Identify which cell holds the provided text, then report its (X, Y) central coordinate. 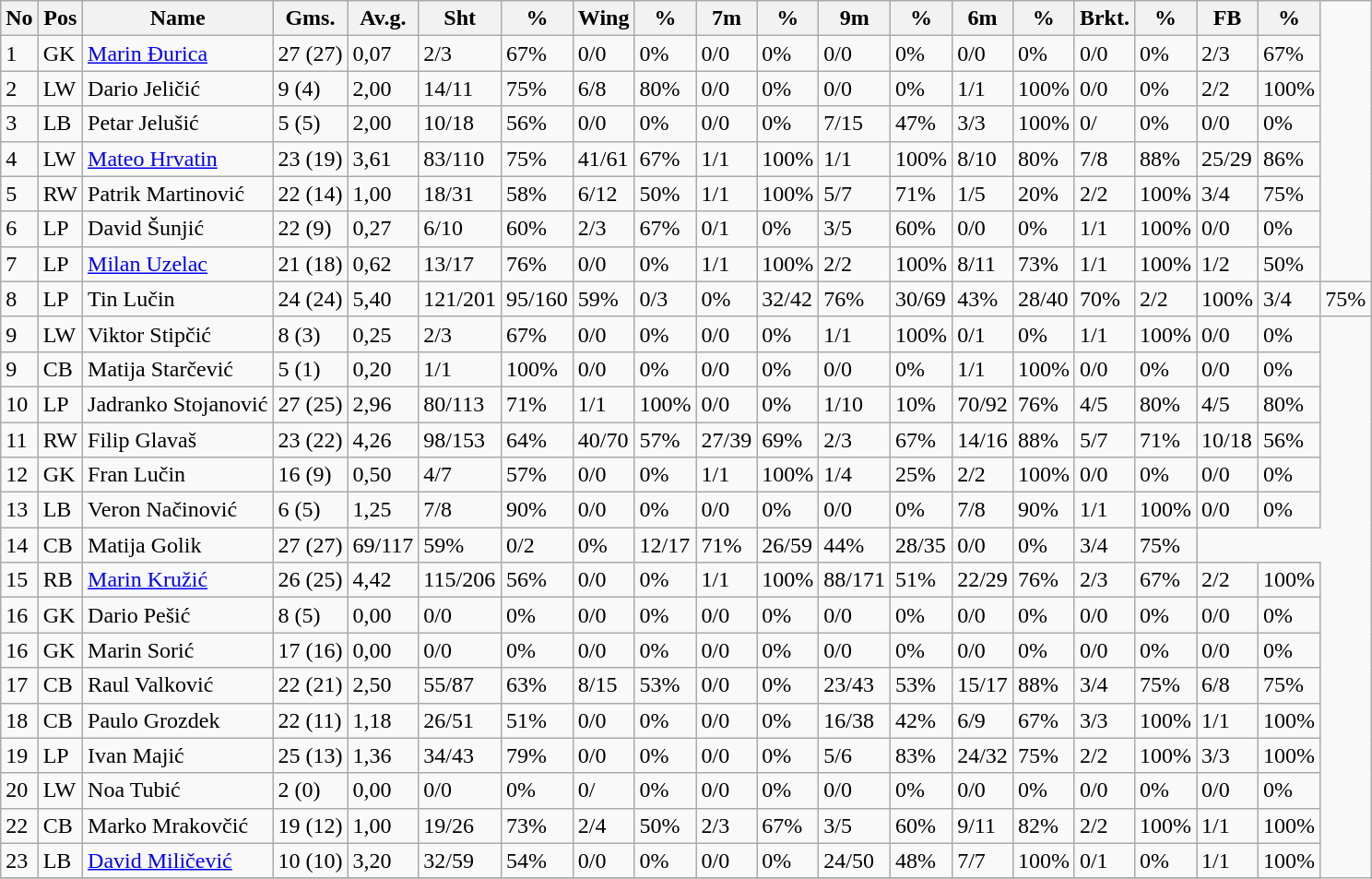
2 (19, 89)
80/113 (460, 404)
4,42 (384, 580)
0,62 (384, 264)
22 (21) (310, 685)
Gms. (310, 18)
20 (19, 790)
6m (983, 18)
5 (5) (310, 124)
1,25 (384, 510)
27 (25) (310, 404)
69/117 (384, 545)
28/40 (1044, 299)
Ivan Majić (178, 755)
95/160 (538, 299)
25% (922, 475)
24/50 (855, 861)
6 (19, 229)
25 (13) (310, 755)
32/59 (460, 861)
63% (538, 685)
Dario Pešić (178, 615)
70/92 (983, 404)
22 (14) (310, 194)
Veron Načinović (178, 510)
19/26 (460, 826)
14/11 (460, 89)
18 (19, 720)
15/17 (983, 685)
8 (5) (310, 615)
34/43 (460, 755)
86% (1289, 159)
6 (5) (310, 510)
Brkt. (1105, 18)
70% (1105, 299)
David Šunjić (178, 229)
21 (18) (310, 264)
2,50 (384, 685)
5 (19, 194)
27/39 (727, 440)
64% (538, 440)
11 (19, 440)
2 (0) (310, 790)
26/51 (460, 720)
10% (922, 404)
22 (11) (310, 720)
Paulo Grozdek (178, 720)
15 (19, 580)
David Miličević (178, 861)
8/11 (983, 264)
4/7 (460, 475)
8 (3) (310, 334)
3,61 (384, 159)
0,50 (384, 475)
12/17 (666, 545)
28/35 (922, 545)
26 (25) (310, 580)
6/10 (460, 229)
7/15 (855, 124)
7/7 (983, 861)
Filip Glavaš (178, 440)
Tin Lučin (178, 299)
FB (1228, 18)
10 (10) (310, 861)
9/11 (983, 826)
13/17 (460, 264)
3 (19, 124)
8 (19, 299)
Pos (60, 18)
25/29 (1228, 159)
24 (24) (310, 299)
17 (16) (310, 650)
Milan Uzelac (178, 264)
5,40 (384, 299)
10 (19, 404)
7 (19, 264)
14/16 (983, 440)
Marin Sorić (178, 650)
Mateo Hrvatin (178, 159)
Marko Mrakovčić (178, 826)
20% (1044, 194)
14 (19, 545)
Jadranko Stojanović (178, 404)
Matija Golik (178, 545)
41/61 (603, 159)
Marin Đurica (178, 53)
Viktor Stipčić (178, 334)
115/206 (460, 580)
1/2 (1228, 264)
88/171 (855, 580)
Dario Jeličić (178, 89)
0/3 (666, 299)
2,96 (384, 404)
26/59 (787, 545)
Raul Valković (178, 685)
8/15 (603, 685)
0,27 (384, 229)
23/43 (855, 685)
0/2 (538, 545)
Marin Kružić (178, 580)
8/10 (983, 159)
19 (19, 755)
Petar Jelušić (178, 124)
24/32 (983, 755)
43% (983, 299)
47% (922, 124)
13 (19, 510)
3,20 (384, 861)
55/87 (460, 685)
4 (19, 159)
1,18 (384, 720)
40/70 (603, 440)
48% (922, 861)
Noa Tubić (178, 790)
1 (19, 53)
79% (538, 755)
1,36 (384, 755)
69% (787, 440)
30/69 (922, 299)
18/31 (460, 194)
83% (922, 755)
0,20 (384, 369)
1/10 (855, 404)
Name (178, 18)
58% (538, 194)
22/29 (983, 580)
19 (12) (310, 826)
42% (922, 720)
22 (9) (310, 229)
Av.g. (384, 18)
6/12 (603, 194)
16/38 (855, 720)
9 (4) (310, 89)
2/4 (603, 826)
22 (19, 826)
0,25 (384, 334)
44% (855, 545)
23 (19, 861)
32/42 (787, 299)
9m (855, 18)
Sht (460, 18)
7m (727, 18)
121/201 (460, 299)
23 (19) (310, 159)
Wing (603, 18)
16 (9) (310, 475)
23 (22) (310, 440)
82% (1044, 826)
83/110 (460, 159)
6/9 (983, 720)
RB (60, 580)
54% (538, 861)
5/6 (855, 755)
4,26 (384, 440)
0,07 (384, 53)
1/5 (983, 194)
5 (1) (310, 369)
No (19, 18)
12 (19, 475)
Fran Lučin (178, 475)
Matija Starčević (178, 369)
17 (19, 685)
1/4 (855, 475)
Patrik Martinović (178, 194)
98/153 (460, 440)
